Determine the [x, y] coordinate at the center of the cell enclosing the given text.  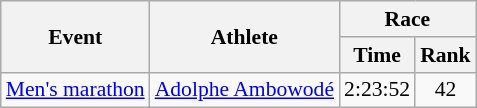
Time [377, 55]
Athlete [244, 36]
Event [76, 36]
2:23:52 [377, 90]
Men's marathon [76, 90]
Race [408, 19]
Rank [446, 55]
42 [446, 90]
Adolphe Ambowodé [244, 90]
